Locate the cell with the specified text and output its [X, Y] center coordinate. 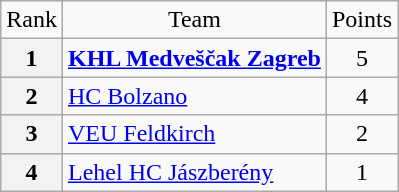
5 [362, 58]
3 [32, 134]
Lehel HC Jászberény [194, 172]
Team [194, 20]
Rank [32, 20]
Points [362, 20]
KHL Medveščak Zagreb [194, 58]
VEU Feldkirch [194, 134]
HC Bolzano [194, 96]
